Detect which cell encompasses the target text, then output its (X, Y) center coordinate. 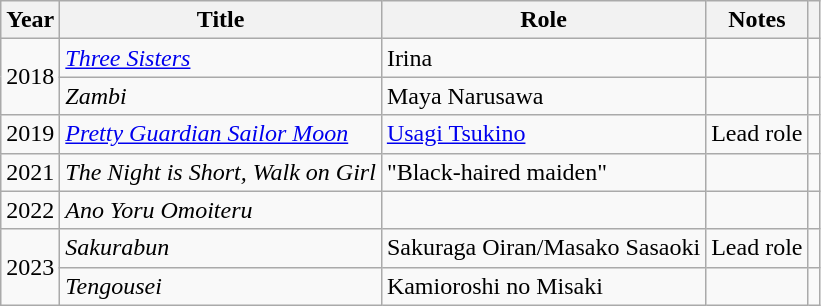
Notes (757, 20)
2022 (30, 210)
"Black-haired maiden" (543, 172)
The Night is Short, Walk on Girl (221, 172)
Tengousei (221, 286)
Sakuraga Oiran/Masako Sasaoki (543, 248)
Usagi Tsukino (543, 134)
Ano Yoru Omoiteru (221, 210)
2023 (30, 267)
Maya Narusawa (543, 96)
Zambi (221, 96)
Role (543, 20)
2019 (30, 134)
Three Sisters (221, 58)
2018 (30, 77)
Title (221, 20)
Sakurabun (221, 248)
2021 (30, 172)
Year (30, 20)
Irina (543, 58)
Kamioroshi no Misaki (543, 286)
Pretty Guardian Sailor Moon (221, 134)
